Output the [X, Y] coordinate of the center of the cell containing the given text.  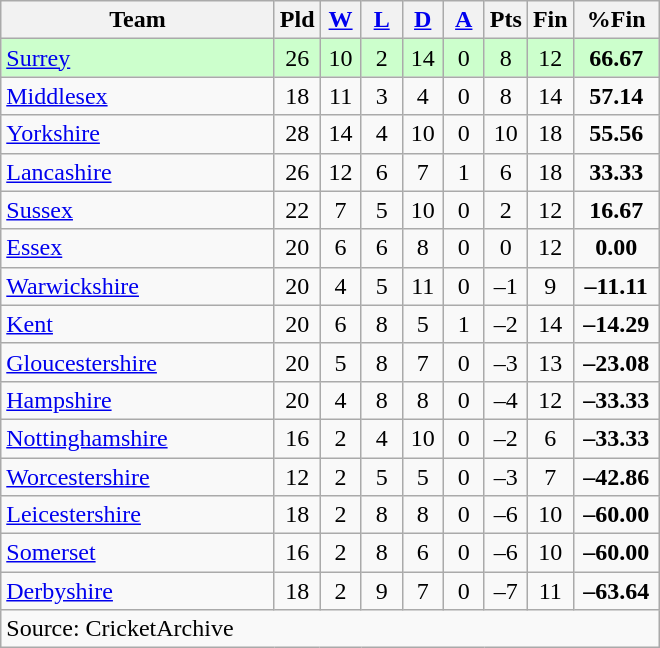
Nottinghamshire [138, 438]
Fin [550, 20]
Pld [297, 20]
55.56 [616, 134]
L [382, 20]
66.67 [616, 58]
Kent [138, 324]
57.14 [616, 96]
Sussex [138, 210]
Worcestershire [138, 477]
33.33 [616, 172]
Hampshire [138, 400]
Warwickshire [138, 286]
–11.11 [616, 286]
Essex [138, 248]
%Fin [616, 20]
Leicestershire [138, 515]
16.67 [616, 210]
W [340, 20]
3 [382, 96]
–1 [506, 286]
Somerset [138, 553]
–42.86 [616, 477]
Lancashire [138, 172]
22 [297, 210]
0.00 [616, 248]
Pts [506, 20]
Surrey [138, 58]
28 [297, 134]
Source: CricketArchive [330, 629]
Middlesex [138, 96]
–14.29 [616, 324]
Gloucestershire [138, 362]
–63.64 [616, 591]
13 [550, 362]
D [422, 20]
–4 [506, 400]
–23.08 [616, 362]
–7 [506, 591]
Team [138, 20]
A [464, 20]
Derbyshire [138, 591]
Yorkshire [138, 134]
